Determine the (x, y) coordinate at the center of the cell enclosing the given text.  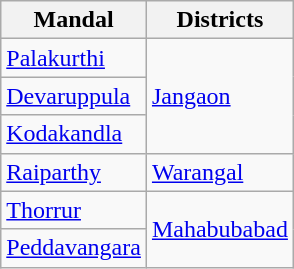
Kodakandla (74, 134)
Districts (220, 20)
Raiparthy (74, 172)
Mandal (74, 20)
Mahabubabad (220, 229)
Peddavangara (74, 248)
Thorrur (74, 210)
Jangaon (220, 96)
Palakurthi (74, 58)
Devaruppula (74, 96)
Warangal (220, 172)
